Provide the [x, y] coordinate of the cell's center where the given text is located.  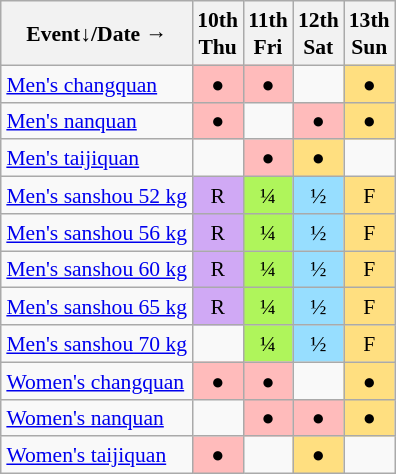
10thThu [218, 33]
13thSun [370, 33]
Men's sanshou 65 kg [96, 306]
11thFri [268, 33]
Men's sanshou 56 kg [96, 232]
Event↓/Date → [96, 33]
Men's sanshou 60 kg [96, 268]
Men's nanquan [96, 120]
Men's taijiquan [96, 158]
Women's taijiquan [96, 454]
Women's changquan [96, 380]
Men's changquan [96, 84]
Women's nanquan [96, 418]
12thSat [318, 33]
Men's sanshou 52 kg [96, 194]
Men's sanshou 70 kg [96, 344]
